Provide the [x, y] coordinate of the cell's center where the given text is located.  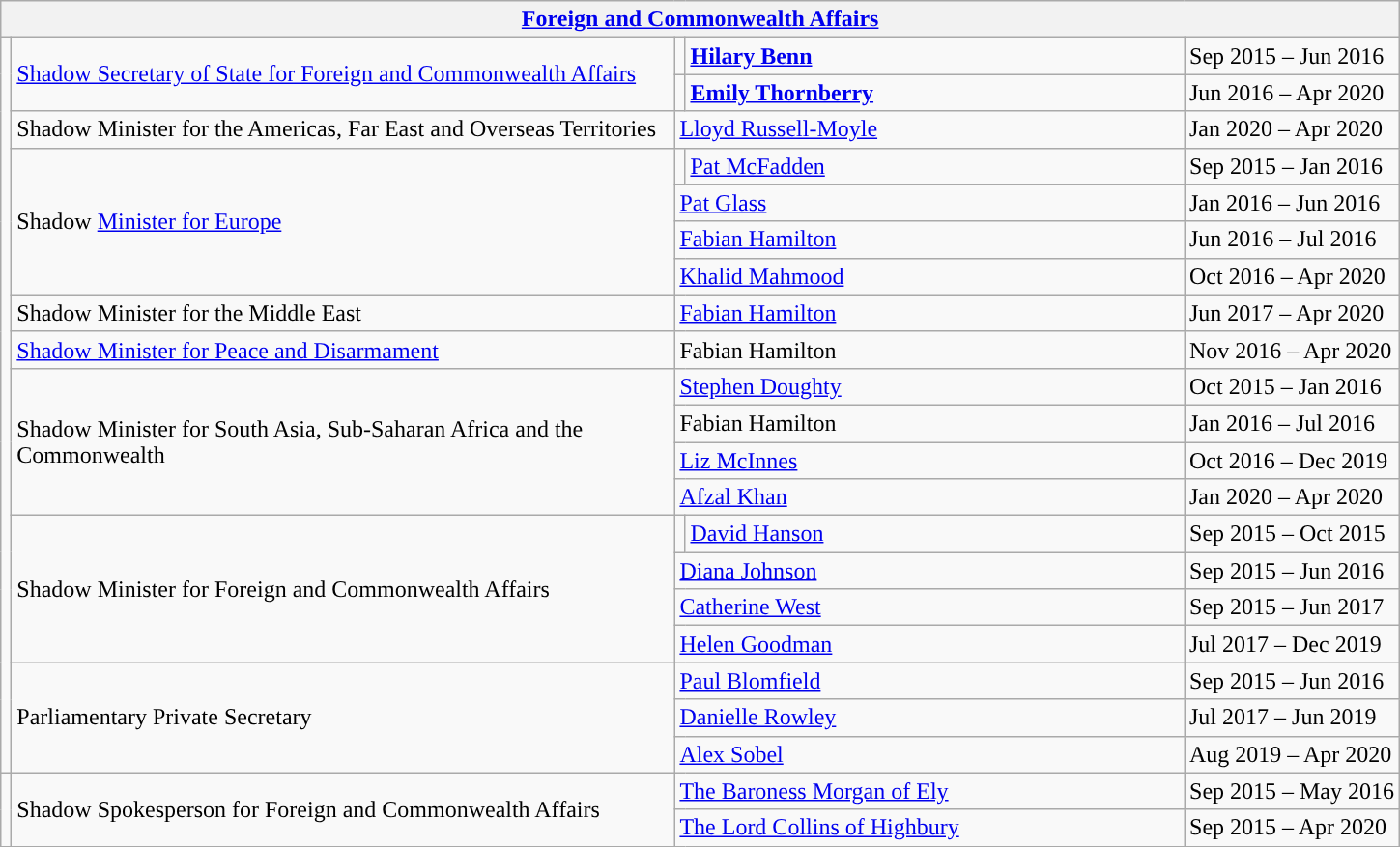
Emily Thornberry [935, 93]
Nov 2016 – Apr 2020 [1293, 350]
Jun 2017 – Apr 2020 [1293, 313]
The Lord Collins of Highbury [929, 828]
Liz McInnes [929, 461]
Shadow Minister for the Americas, Far East and Overseas Territories [343, 129]
Shadow Minister for Peace and Disarmament [343, 350]
Danielle Rowley [929, 718]
Shadow Minister for Europe [343, 221]
Sep 2015 – Oct 2015 [1293, 534]
Hilary Benn [935, 56]
Khalid Mahmood [929, 276]
Alex Sobel [929, 754]
Catherine West [929, 607]
The Baroness Morgan of Ely [929, 791]
Shadow Spokesperson for Foreign and Commonwealth Affairs [343, 809]
Shadow Minister for South Asia, Sub-Saharan Africa and the Commonwealth [343, 441]
Foreign and Commonwealth Affairs [700, 19]
Jul 2017 – Jun 2019 [1293, 718]
Diana Johnson [929, 571]
Helen Goodman [929, 644]
Oct 2016 – Apr 2020 [1293, 276]
Aug 2019 – Apr 2020 [1293, 754]
Stephen Doughty [929, 386]
Sep 2015 – Apr 2020 [1293, 828]
Sep 2015 – Jun 2017 [1293, 607]
David Hanson [935, 534]
Paul Blomfield [929, 681]
Jan 2016 – Jul 2016 [1293, 423]
Jul 2017 – Dec 2019 [1293, 644]
Sep 2015 – May 2016 [1293, 791]
Pat McFadden [935, 166]
Shadow Secretary of State for Foreign and Commonwealth Affairs [343, 74]
Afzal Khan [929, 497]
Oct 2016 – Dec 2019 [1293, 461]
Pat Glass [929, 203]
Jun 2016 – Jul 2016 [1293, 240]
Oct 2015 – Jan 2016 [1293, 386]
Parliamentary Private Secretary [343, 718]
Shadow Minister for the Middle East [343, 313]
Jun 2016 – Apr 2020 [1293, 93]
Sep 2015 – Jan 2016 [1293, 166]
Jan 2016 – Jun 2016 [1293, 203]
Lloyd Russell-Moyle [929, 129]
Shadow Minister for Foreign and Commonwealth Affairs [343, 589]
